Search for the cell housing the specified text and yield its [x, y] center coordinate. 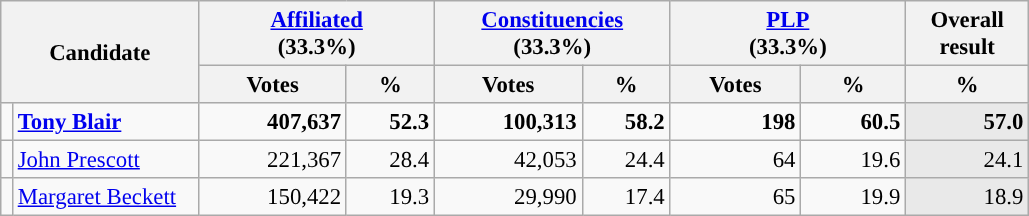
PLP (33.3%) [788, 34]
60.5 [854, 122]
John Prescott [105, 160]
Overall result [968, 34]
100,313 [508, 122]
18.9 [968, 197]
221,367 [273, 160]
64 [736, 160]
28.4 [390, 160]
150,422 [273, 197]
42,053 [508, 160]
Constituencies (33.3%) [552, 34]
57.0 [968, 122]
29,990 [508, 197]
Affiliated (33.3%) [317, 34]
24.1 [968, 160]
58.2 [626, 122]
198 [736, 122]
19.6 [854, 160]
24.4 [626, 160]
52.3 [390, 122]
17.4 [626, 197]
Candidate [100, 52]
407,637 [273, 122]
65 [736, 197]
19.3 [390, 197]
Margaret Beckett [105, 197]
Tony Blair [105, 122]
19.9 [854, 197]
